Scan for the cell matching the given text and deliver its (X, Y) coordinate at center. 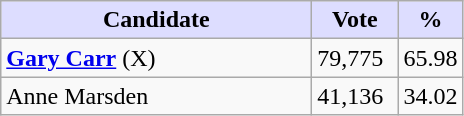
34.02 (430, 96)
% (430, 20)
41,136 (355, 96)
Vote (355, 20)
Anne Marsden (156, 96)
65.98 (430, 58)
79,775 (355, 58)
Gary Carr (X) (156, 58)
Candidate (156, 20)
